Locate the cell with the specified text and output its [x, y] center coordinate. 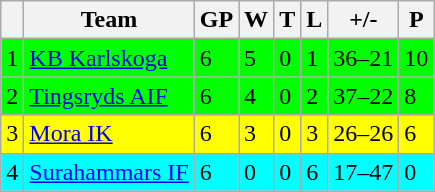
17–47 [364, 172]
+/- [364, 20]
P [416, 20]
8 [416, 96]
37–22 [364, 96]
5 [256, 58]
Tingsryds AIF [109, 96]
10 [416, 58]
GP [216, 20]
Surahammars IF [109, 172]
26–26 [364, 134]
KB Karlskoga [109, 58]
36–21 [364, 58]
W [256, 20]
Mora IK [109, 134]
L [314, 20]
Team [109, 20]
T [288, 20]
